Return (X, Y) of the center of cell containing provided text 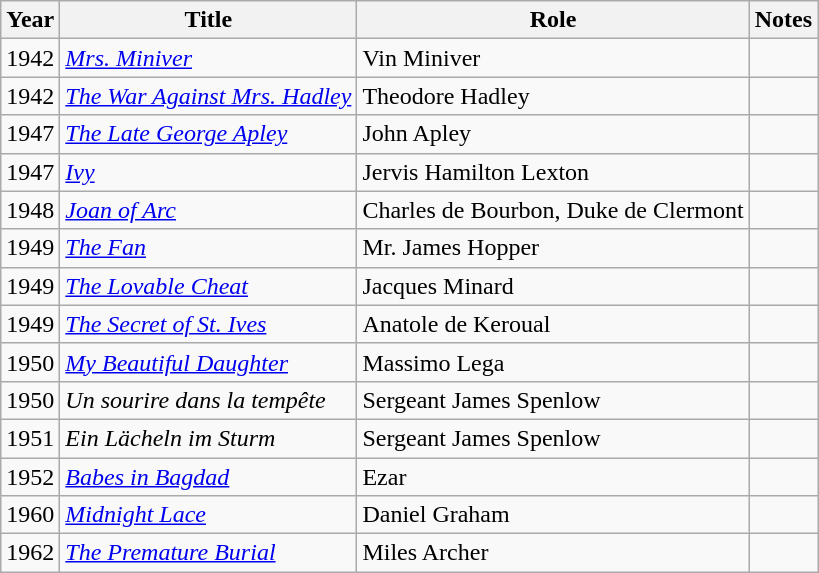
Massimo Lega (553, 362)
The War Against Mrs. Hadley (208, 96)
Un sourire dans la tempête (208, 400)
My Beautiful Daughter (208, 362)
The Fan (208, 248)
1948 (30, 210)
1960 (30, 515)
Joan of Arc (208, 210)
1951 (30, 438)
John Apley (553, 134)
The Secret of St. Ives (208, 324)
1962 (30, 553)
Ezar (553, 477)
Jervis Hamilton Lexton (553, 172)
Jacques Minard (553, 286)
Ein Lächeln im Sturm (208, 438)
Vin Miniver (553, 58)
Year (30, 20)
Title (208, 20)
Notes (783, 20)
Babes in Bagdad (208, 477)
Theodore Hadley (553, 96)
Miles Archer (553, 553)
The Premature Burial (208, 553)
1952 (30, 477)
Mr. James Hopper (553, 248)
Midnight Lace (208, 515)
Mrs. Miniver (208, 58)
Ivy (208, 172)
Daniel Graham (553, 515)
Role (553, 20)
Charles de Bourbon, Duke de Clermont (553, 210)
The Lovable Cheat (208, 286)
Anatole de Keroual (553, 324)
The Late George Apley (208, 134)
